From the cell containing the given text, extract its center point as (X, Y) coordinate. 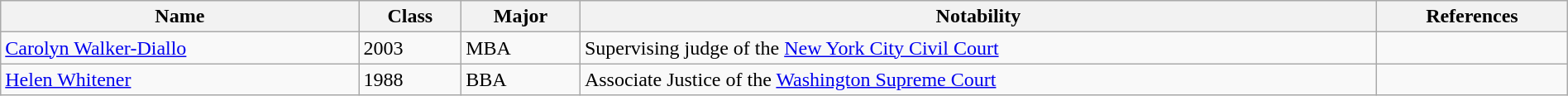
BBA (521, 79)
Major (521, 17)
2003 (410, 48)
MBA (521, 48)
Helen Whitener (180, 79)
Class (410, 17)
Associate Justice of the Washington Supreme Court (978, 79)
Carolyn Walker-Diallo (180, 48)
Name (180, 17)
Notability (978, 17)
References (1472, 17)
Supervising judge of the New York City Civil Court (978, 48)
1988 (410, 79)
